Locate the cell with the specified text and output its [X, Y] center coordinate. 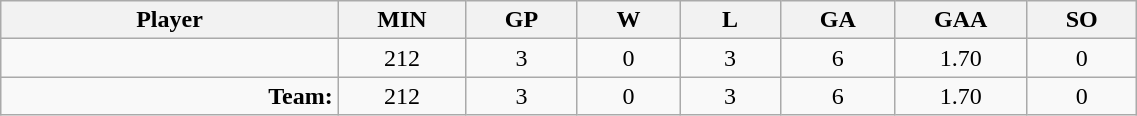
GAA [961, 20]
Player [170, 20]
MIN [402, 20]
Team: [170, 96]
W [628, 20]
GP [522, 20]
L [730, 20]
SO [1081, 20]
GA [838, 20]
